Search for the cell housing the specified text and yield its [x, y] center coordinate. 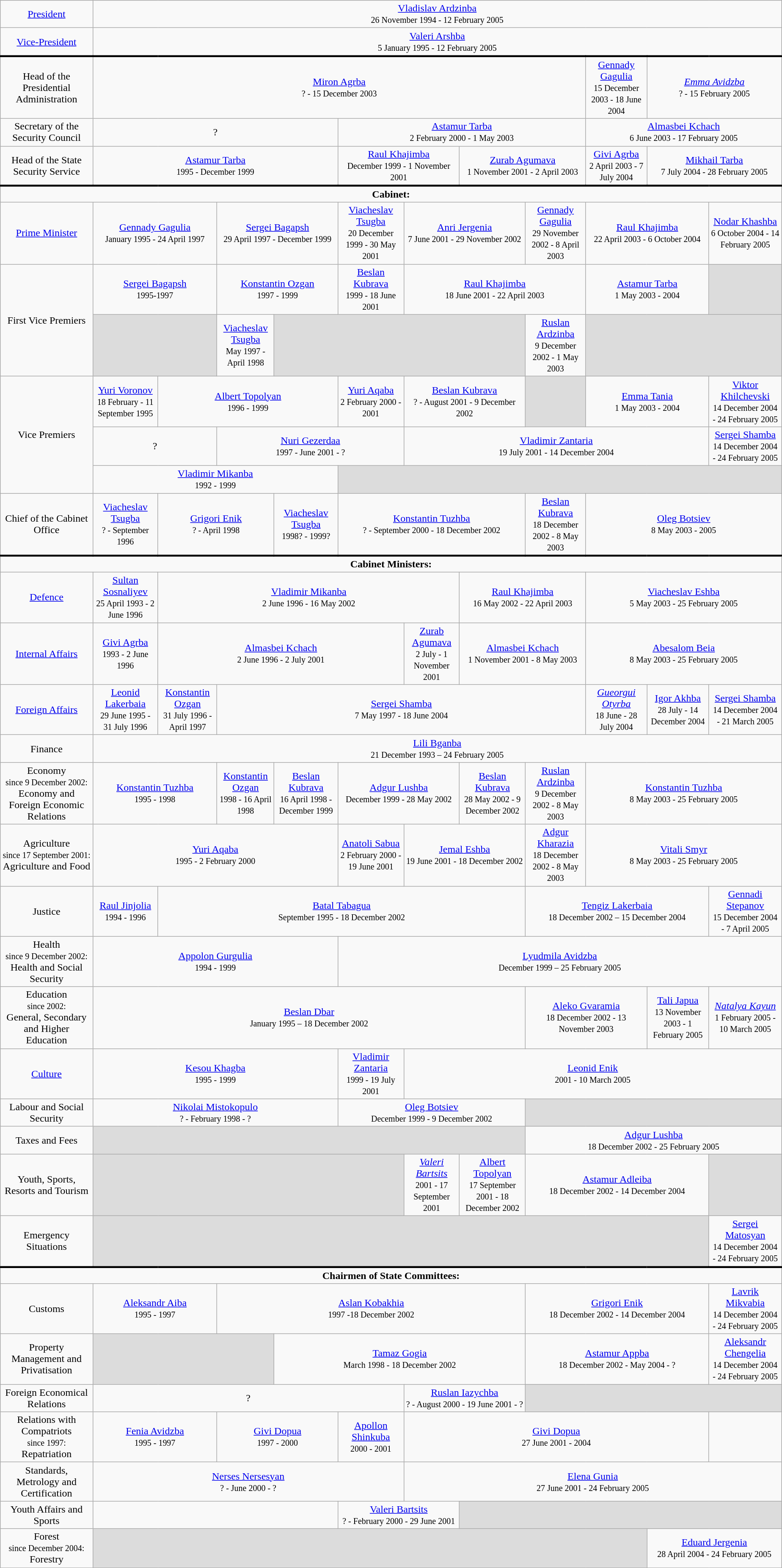
Emergency Situations [47, 1241]
Raul KhajimbaDecember 1999 - 1 November 2001 [399, 166]
Emma Tania1 May 2003 - 2004 [647, 401]
Viacheslav TsugbaMay 1997 - April 1998 [245, 345]
Astamur Tarba1 May 2003 - 2004 [647, 289]
Gennady GaguliaJanuary 1995 - 24 April 1997 [155, 233]
Elena Gunia27 June 2001 - 24 February 2005 [592, 1482]
Jemal Eshba19 June 2001 - 18 December 2002 [465, 855]
Raul Khajimba16 May 2002 - 22 April 2003 [523, 597]
Viacheslav Eshba5 May 2003 - 25 February 2005 [684, 597]
Gueorgui Otyrba18 June - 28 July 2004 [616, 710]
Educationsince 2002:General, Secondary and Higher Education [47, 1018]
Nerses Nersesyan? - June 2000 - ? [248, 1482]
Chairmen of State Committees: [391, 1275]
Anatoli Sabua2 February 2000 - 19 June 2001 [371, 855]
Aleksandr Aiba1995 - 1997 [155, 1309]
Nodar Khashba6 October 2004 - 14 February 2005 [745, 233]
Zurab Agumava2 July - 1 November 2001 [432, 654]
Konstantin Tuzhba? - September 2000 - 18 December 2002 [432, 525]
Head of the Presidential Administration [47, 87]
Vice-President [47, 42]
Beslan Kubrava18 December 2002 - 8 May 2003 [555, 525]
Beslan Kubrava16 April 1998 - December 1999 [306, 793]
Raul Khajimba22 April 2003 - 6 October 2004 [647, 233]
Eduard Jergenia28 April 2004 - 24 February 2005 [714, 1548]
Ruslan Ardzinba9 December 2002 - 8 May 2003 [555, 793]
Astamur Tarba2 February 2000 - 1 May 2003 [462, 132]
Almasbei Kchach2 June 1996 - 2 July 2001 [281, 654]
Viacheslav Tsugba20 December 1999 - 30 May 2001 [371, 233]
Konstantin Tuzhba1995 - 1998 [155, 793]
Finance [47, 749]
Foreign Affairs [47, 710]
Cabinet Ministers: [391, 564]
Anri Jergenia7 June 2001 - 29 November 2002 [465, 233]
Vladislav Ardzinba26 November 1994 - 12 February 2005 [437, 14]
Almasbei Kchach1 November 2001 - 8 May 2003 [523, 654]
Givi Agrba2 April 2003 - 7 July 2004 [616, 166]
Yuri Voronov18 February - 11 September 1995 [125, 401]
Youth, Sports, Resorts and Tourism [47, 1185]
Sergei Shamba7 May 1997 - 18 June 2004 [401, 710]
President [47, 14]
Forestsince December 2004:Forestry [47, 1548]
Albert Topolyan17 September 2001 - 18 December 2002 [493, 1185]
Sergei Shamba14 December 2004 - 24 February 2005 [745, 446]
Internal Affairs [47, 654]
Miron Agrba? - 15 December 2003 [339, 87]
Raul Khajimba18 June 2001 - 22 April 2003 [495, 289]
Tengiz Lakerbaia18 December 2002 – 15 December 2004 [617, 911]
Beslan Kubrava1999 - 18 June 2001 [371, 289]
Relations with Compatriotssince 1997:Repatriation [47, 1437]
Justice [47, 911]
Vladimir Zantaria1999 - 19 July 2001 [371, 1074]
Nikolai Mistokopulo? - February 1998 - ? [215, 1113]
Ruslan Ardzinba9 December 2002 - 1 May 2003 [555, 345]
Astamur Appba18 December 2002 - May 2004 - ? [617, 1359]
Zurab Agumava1 November 2001 - 2 April 2003 [523, 166]
Lili Bganba21 December 1993 – 24 February 2005 [437, 749]
Leonid Lakerbaia29 June 1995 - 31 July 1996 [125, 710]
Almasbei Kchach6 June 2003 - 17 February 2005 [684, 132]
Valeri Bartsits2001 - 17 September 2001 [432, 1185]
Kesou Khagba1995 - 1999 [215, 1074]
Sergei Shamba14 December 2004 - 21 March 2005 [745, 710]
Igor Akhba28 July - 14 December 2004 [678, 710]
Labour and Social Security [47, 1113]
Mikhail Tarba7 July 2004 - 28 February 2005 [714, 166]
Defence [47, 597]
Vladimir Mikanba2 June 1996 - 16 May 2002 [309, 597]
Standards, Metrology and Certification [47, 1482]
Yuri Aqaba2 February 2000 - 2001 [371, 401]
Vladimir Mikanba1992 - 1999 [215, 479]
Beslan Kubrava28 May 2002 - 9 December 2002 [493, 793]
Yuri Aqaba1995 - 2 February 2000 [215, 855]
Apollon Shinkuba2000 - 2001 [371, 1437]
Aleksandr Chengelia14 December 2004 - 24 February 2005 [745, 1359]
Oleg Botsiev8 May 2003 - 2005 [684, 525]
Abesalom Beia8 May 2003 - 25 February 2005 [684, 654]
Agriculturesince 17 September 2001:Agriculture and Food [47, 855]
Fenia Avidzba1995 - 1997 [155, 1437]
Aleko Gvaramia18 December 2002 - 13 November 2003 [586, 1018]
First Vice Premiers [47, 320]
Lyudmila AvidzbaDecember 1999 – 25 February 2005 [560, 961]
Viktor Khilchevski14 December 2004 - 24 February 2005 [745, 401]
Appolon Gurgulia1994 - 1999 [215, 961]
Youth Affairs and Sports [47, 1515]
Nuri Gezerdaa1997 - June 2001 - ? [311, 446]
Customs [47, 1309]
Konstantin Ozgan1997 - 1999 [278, 289]
Sergei Bagapsh29 April 1997 - December 1999 [278, 233]
Aslan Kobakhia1997 -18 December 2002 [371, 1309]
Sultan Sosnaliyev25 April 1993 - 2 June 1996 [125, 597]
Astamur Adleiba18 December 2002 - 14 December 2004 [617, 1185]
Oleg BotsievDecember 1999 - 9 December 2002 [432, 1113]
Beslan Kubrava? - August 2001 - 9 December 2002 [465, 401]
Head of the State Security Service [47, 166]
Givi Dopua1997 - 2000 [278, 1437]
Sergei Bagapsh1995-1997 [155, 289]
Konstantin Ozgan31 July 1996 - April 1997 [187, 710]
Gennadi Stepanov15 December 2004 - 7 April 2005 [745, 911]
Cabinet: [391, 194]
Valeri Arshba5 January 1995 - 12 February 2005 [437, 42]
Ruslan Iazychba? - August 2000 - 19 June 2001 - ? [465, 1398]
Emma Avidzba? - 15 February 2005 [714, 87]
Chief of the Cabinet Office [47, 525]
Adgur LushbaDecember 1999 - 28 May 2002 [399, 793]
Albert Topolyan1996 - 1999 [248, 401]
Givi Dopua27 June 2001 - 2004 [556, 1437]
Lavrik Mikvabia14 December 2004 - 24 February 2005 [745, 1309]
Adgur Kharazia18 December 2002 - 8 May 2003 [555, 855]
Vitali Smyr8 May 2003 - 25 February 2005 [684, 855]
Tamaz GogiaMarch 1998 - 18 December 2002 [400, 1359]
Adgur Lushba18 December 2002 - 25 February 2005 [653, 1140]
Sergei Matosyan14 December 2004 - 24 February 2005 [745, 1241]
Viacheslav Tsugba1998? - 1999? [306, 525]
Vladimir Zantaria19 July 2001 - 14 December 2004 [556, 446]
Astamur Tarba1995 - December 1999 [215, 166]
Prime Minister [47, 233]
Natalya Kayun1 February 2005 - 10 March 2005 [745, 1018]
Healthsince 9 December 2002:Health and Social Security [47, 961]
Raul Jinjolia1994 - 1996 [125, 911]
Konstantin Ozgan1998 - 16 April 1998 [245, 793]
Vice Premiers [47, 435]
Taxes and Fees [47, 1140]
Tali Japua13 November 2003 - 1 February 2005 [678, 1018]
Gennady Gagulia29 November 2002 - 8 April 2003 [555, 233]
Valeri Bartsits? - February 2000 - 29 June 2001 [399, 1515]
Secretary of the Security Council [47, 132]
Viacheslav Tsugba? - September 1996 [125, 525]
Property Management and Privatisation [47, 1359]
Foreign Economical Relations [47, 1398]
Grigori Enik18 December 2002 - 14 December 2004 [617, 1309]
Givi Agrba1993 - 2 June 1996 [125, 654]
Culture [47, 1074]
Konstantin Tuzhba8 May 2003 - 25 February 2005 [684, 793]
Economysince 9 December 2002:Economy and Foreign Economic Relations [47, 793]
Batal TabaguaSeptember 1995 - 18 December 2002 [341, 911]
Beslan DbarJanuary 1995 – 18 December 2002 [309, 1018]
Grigori Enik? - April 1998 [216, 525]
Leonid Enik2001 - 10 March 2005 [592, 1074]
Gennady Gagulia15 December 2003 - 18 June 2004 [616, 87]
